Detect which cell encompasses the target text, then output its (X, Y) center coordinate. 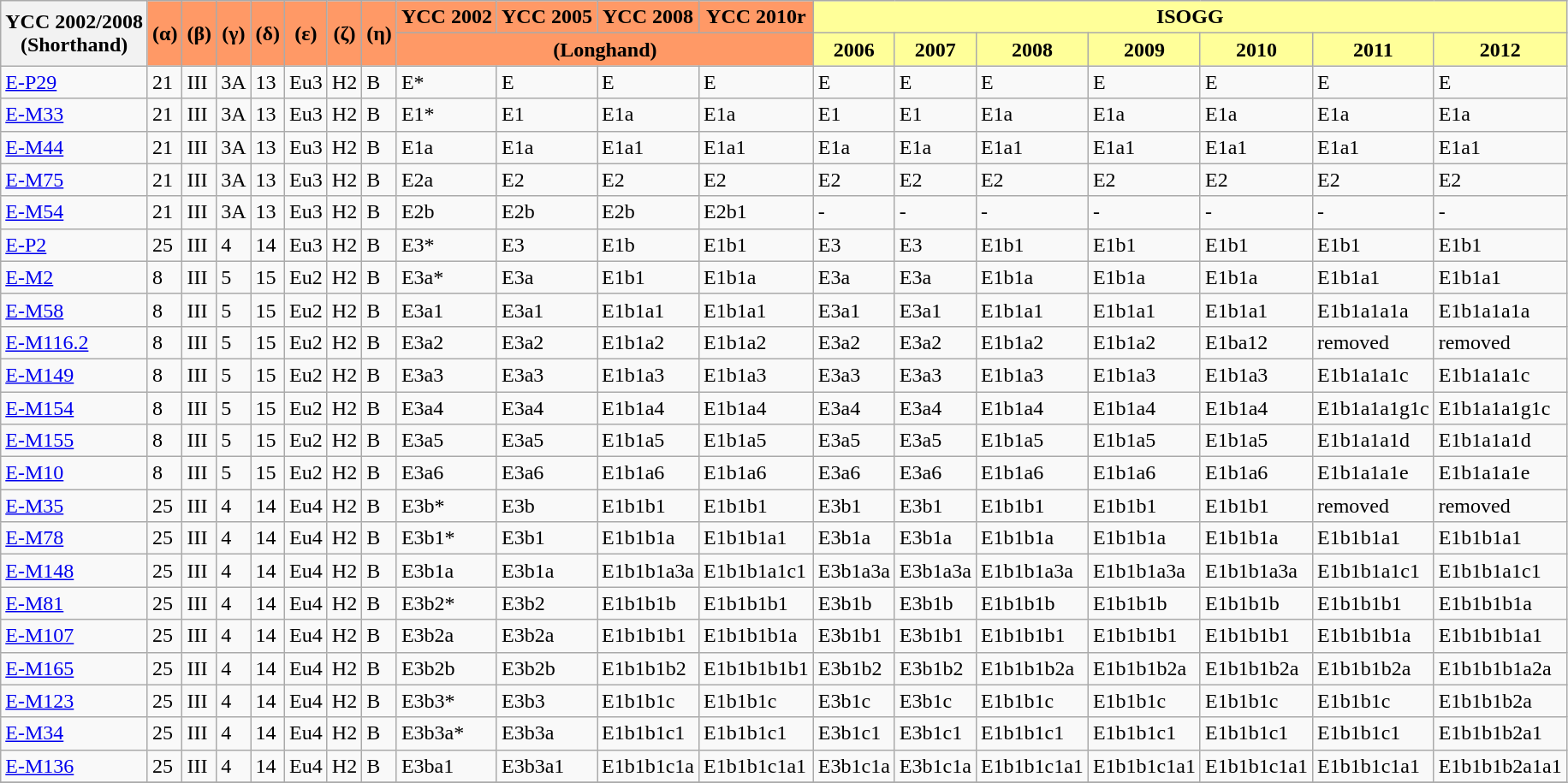
E-M81 (74, 603)
YCC 2010r (757, 17)
YCC 2005 (546, 17)
E1b1b1b2a1 (1500, 733)
E-M78 (74, 538)
(ζ) (344, 33)
E1b1b1b1a1 (1500, 636)
E3a* (447, 277)
E1b (649, 245)
E-M154 (74, 408)
E3b3a1 (546, 766)
E1b1b1b1a2a (1500, 668)
E-P2 (74, 245)
E1* (447, 115)
E-M165 (74, 668)
E-M123 (74, 701)
2012 (1500, 50)
E-M33 (74, 115)
2010 (1256, 50)
E3* (447, 245)
2007 (935, 50)
2008 (1032, 50)
E-M35 (74, 506)
E-M107 (74, 636)
E-M44 (74, 147)
E-M136 (74, 766)
2011 (1373, 50)
E-M34 (74, 733)
E3b3* (447, 701)
(Longhand) (604, 50)
YCC 2008 (649, 17)
2009 (1143, 50)
E1ba12 (1256, 342)
E-M148 (74, 571)
E-M75 (74, 180)
E3b* (447, 506)
E* (447, 82)
E1b1b1b2a1a1 (1500, 766)
E-M58 (74, 310)
ISOGG (1190, 17)
E-M155 (74, 441)
(η) (380, 33)
E-M10 (74, 473)
E1b1b1b1b1 (757, 668)
YCC 2002 (447, 17)
E-M149 (74, 375)
E-P29 (74, 82)
(α) (164, 33)
E2b1 (757, 212)
E1b1b1c1a (649, 766)
E3ba1 (447, 766)
E3b2 (546, 603)
E3b1* (447, 538)
E3b3 (546, 701)
E3b3a (546, 733)
(γ) (234, 33)
E-M54 (74, 212)
(ε) (306, 33)
YCC 2002/2008(Shorthand) (74, 33)
E1b1b1b2 (649, 668)
E3b (546, 506)
E-M2 (74, 277)
E3b3a* (447, 733)
E3b2* (447, 603)
E-M116.2 (74, 342)
(δ) (268, 33)
(β) (199, 33)
E2a (447, 180)
2006 (854, 50)
